From the cell containing the given text, extract its center point as [X, Y] coordinate. 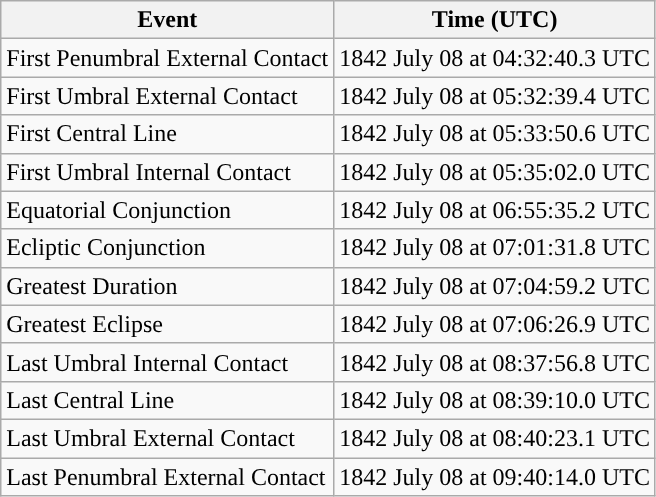
Time (UTC) [495, 20]
Last Umbral External Contact [168, 438]
Event [168, 20]
1842 July 08 at 06:55:35.2 UTC [495, 210]
1842 July 08 at 05:32:39.4 UTC [495, 96]
Last Penumbral External Contact [168, 477]
Last Umbral Internal Contact [168, 362]
Greatest Duration [168, 286]
1842 July 08 at 07:01:31.8 UTC [495, 248]
1842 July 08 at 08:39:10.0 UTC [495, 400]
Greatest Eclipse [168, 324]
1842 July 08 at 08:40:23.1 UTC [495, 438]
1842 July 08 at 08:37:56.8 UTC [495, 362]
Ecliptic Conjunction [168, 248]
1842 July 08 at 05:35:02.0 UTC [495, 172]
First Umbral Internal Contact [168, 172]
1842 July 08 at 07:04:59.2 UTC [495, 286]
Equatorial Conjunction [168, 210]
1842 July 08 at 09:40:14.0 UTC [495, 477]
Last Central Line [168, 400]
1842 July 08 at 04:32:40.3 UTC [495, 58]
1842 July 08 at 07:06:26.9 UTC [495, 324]
First Penumbral External Contact [168, 58]
1842 July 08 at 05:33:50.6 UTC [495, 134]
First Central Line [168, 134]
First Umbral External Contact [168, 96]
